For the text-containing cell, return its midpoint in (x, y) coordinate format. 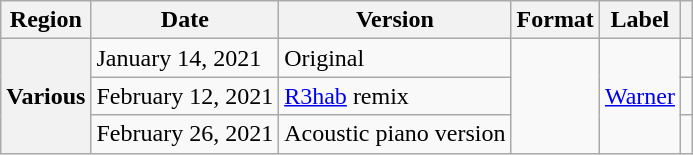
Warner (640, 96)
Date (185, 20)
Version (395, 20)
R3hab remix (395, 96)
Region (46, 20)
Original (395, 58)
Acoustic piano version (395, 134)
Various (46, 96)
February 12, 2021 (185, 96)
Label (640, 20)
January 14, 2021 (185, 58)
February 26, 2021 (185, 134)
Format (555, 20)
